From the cell containing the given text, extract its center point as [x, y] coordinate. 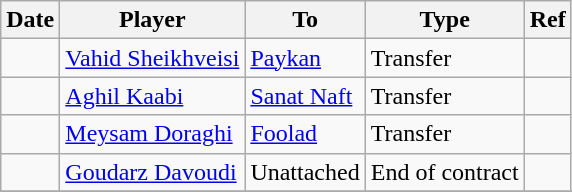
To [305, 20]
Foolad [305, 134]
Sanat Naft [305, 96]
Meysam Doraghi [152, 134]
Goudarz Davoudi [152, 172]
End of contract [444, 172]
Unattached [305, 172]
Vahid Sheikhveisi [152, 58]
Aghil Kaabi [152, 96]
Paykan [305, 58]
Ref [548, 20]
Type [444, 20]
Player [152, 20]
Date [30, 20]
